Provide the (X, Y) coordinate of the cell's center where the given text is located.  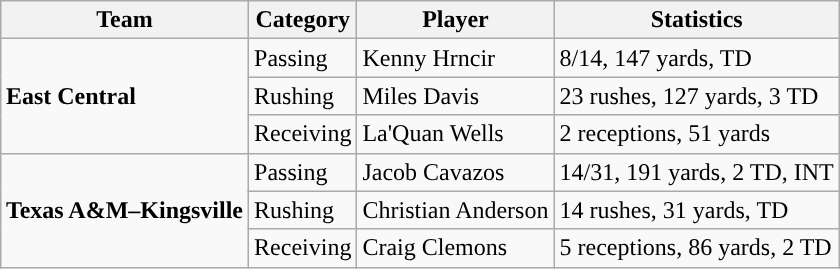
14/31, 191 yards, 2 TD, INT (696, 172)
Player (456, 20)
5 receptions, 86 yards, 2 TD (696, 248)
La'Quan Wells (456, 134)
Team (124, 20)
Kenny Hrncir (456, 58)
Craig Clemons (456, 248)
Miles Davis (456, 96)
8/14, 147 yards, TD (696, 58)
2 receptions, 51 yards (696, 134)
East Central (124, 96)
14 rushes, 31 yards, TD (696, 210)
Statistics (696, 20)
Texas A&M–Kingsville (124, 210)
Christian Anderson (456, 210)
Category (303, 20)
23 rushes, 127 yards, 3 TD (696, 96)
Jacob Cavazos (456, 172)
